Detect which cell encompasses the target text, then output its (x, y) center coordinate. 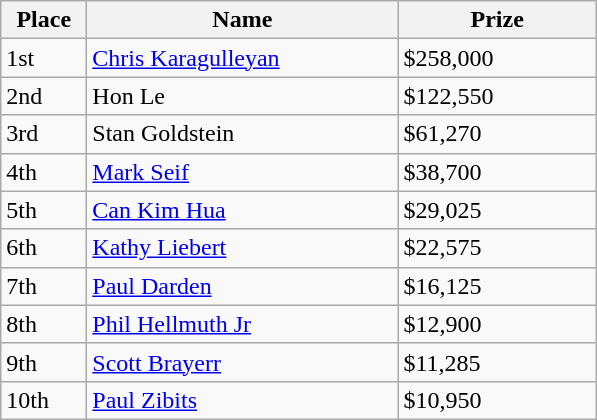
$61,270 (498, 134)
Stan Goldstein (242, 134)
$16,125 (498, 286)
Phil Hellmuth Jr (242, 324)
$12,900 (498, 324)
$122,550 (498, 96)
Can Kim Hua (242, 210)
3rd (44, 134)
2nd (44, 96)
Place (44, 20)
7th (44, 286)
$10,950 (498, 400)
Prize (498, 20)
Chris Karagulleyan (242, 58)
$29,025 (498, 210)
4th (44, 172)
5th (44, 210)
9th (44, 362)
Kathy Liebert (242, 248)
Hon Le (242, 96)
$38,700 (498, 172)
Mark Seif (242, 172)
$22,575 (498, 248)
$258,000 (498, 58)
Scott Brayerr (242, 362)
10th (44, 400)
6th (44, 248)
Name (242, 20)
8th (44, 324)
Paul Zibits (242, 400)
1st (44, 58)
Paul Darden (242, 286)
$11,285 (498, 362)
